Pinpoint the cell where the given text exists, returning its [X, Y] midpoint coordinate. 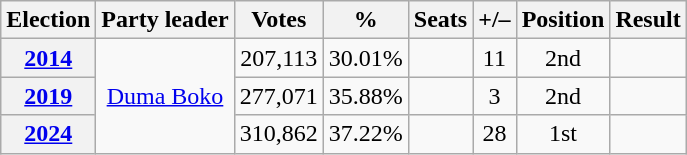
2014 [48, 58]
30.01% [366, 58]
2024 [48, 134]
207,113 [278, 58]
Votes [278, 20]
+/– [494, 20]
Result [648, 20]
Position [563, 20]
Party leader [165, 20]
11 [494, 58]
3 [494, 96]
37.22% [366, 134]
% [366, 20]
Election [48, 20]
2019 [48, 96]
1st [563, 134]
35.88% [366, 96]
28 [494, 134]
Seats [440, 20]
277,071 [278, 96]
Duma Boko [165, 96]
310,862 [278, 134]
